Pinpoint the cell where the given text exists, returning its (x, y) midpoint coordinate. 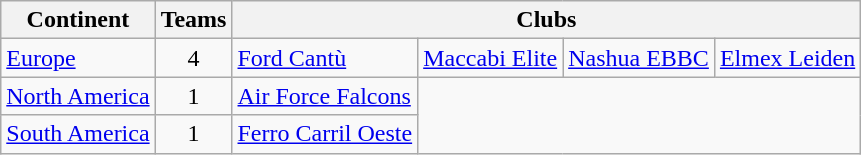
Clubs (546, 20)
Nashua EBBC (639, 58)
North America (78, 96)
Maccabi Elite (490, 58)
Continent (78, 20)
South America (78, 134)
Air Force Falcons (325, 96)
Ferro Carril Oeste (325, 134)
Teams (194, 20)
Europe (78, 58)
Elmex Leiden (787, 58)
4 (194, 58)
Ford Cantù (325, 58)
